Extract the (X, Y) coordinate from the center of the cell holding the provided text.  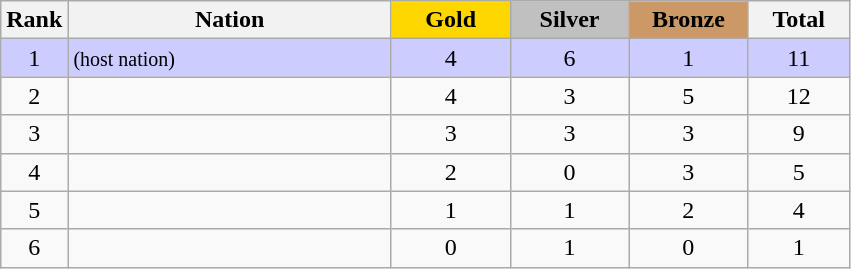
Total (799, 20)
Silver (570, 20)
12 (799, 96)
Gold (450, 20)
(host nation) (230, 58)
9 (799, 134)
Bronze (688, 20)
Rank (34, 20)
11 (799, 58)
Nation (230, 20)
